Provide the [x, y] coordinate of the cell's center where the given text is located.  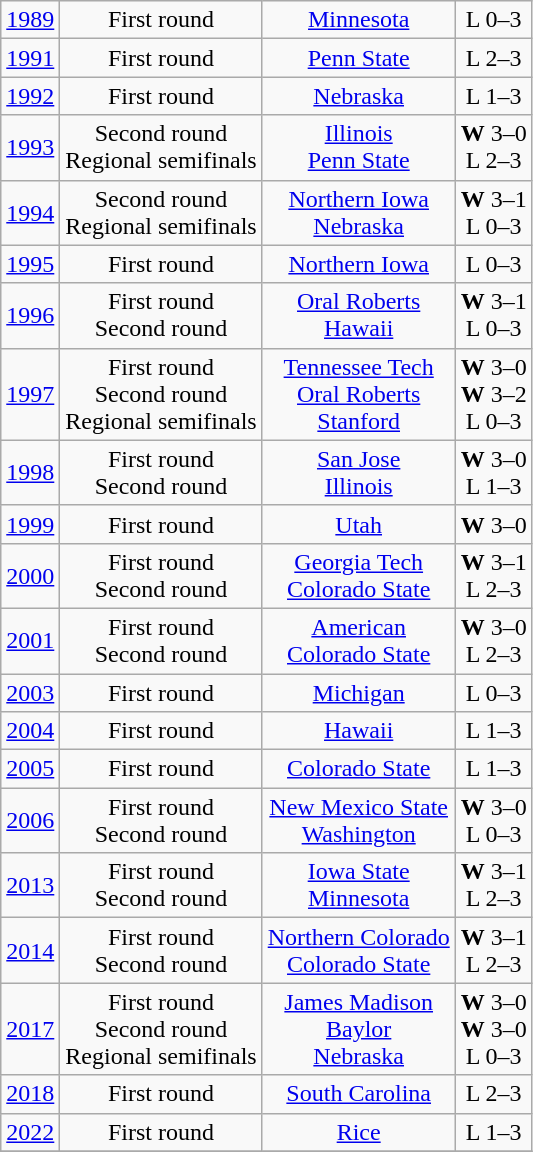
W 3–0W 3–0L 0–3 [494, 1029]
2003 [30, 693]
1991 [30, 58]
2001 [30, 640]
San JoseIllinois [358, 472]
Michigan [358, 693]
2014 [30, 950]
Iowa StateMinnesota [358, 886]
1999 [30, 524]
W 3–0L 0–3 [494, 820]
Tennessee TechOral RobertsStanford [358, 394]
1993 [30, 148]
1997 [30, 394]
Northern ColoradoColorado State [358, 950]
Georgia TechColorado State [358, 576]
1995 [30, 264]
Hawaii [358, 731]
W 3–0W 3–2L 0–3 [494, 394]
Minnesota [358, 20]
2005 [30, 769]
Northern Iowa [358, 264]
1998 [30, 472]
South Carolina [358, 1094]
Colorado State [358, 769]
1994 [30, 212]
James MadisonBaylorNebraska [358, 1029]
2017 [30, 1029]
2006 [30, 820]
1996 [30, 316]
Utah [358, 524]
Nebraska [358, 96]
Penn State [358, 58]
New Mexico StateWashington [358, 820]
Northern IowaNebraska [358, 212]
Rice [358, 1132]
Oral RobertsHawaii [358, 316]
2004 [30, 731]
2000 [30, 576]
2018 [30, 1094]
W 3–0 [494, 524]
2022 [30, 1132]
AmericanColorado State [358, 640]
W 3–0L 1–3 [494, 472]
1989 [30, 20]
2013 [30, 886]
IllinoisPenn State [358, 148]
1992 [30, 96]
